Capture the cell that displays the provided text and extract its [X, Y] central coordinate. 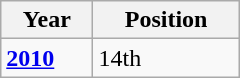
2010 [47, 58]
14th [166, 58]
Position [166, 20]
Year [47, 20]
